Search for the cell housing the specified text and yield its [x, y] center coordinate. 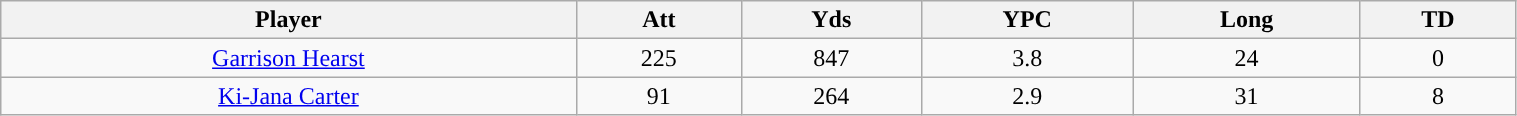
Garrison Hearst [288, 58]
3.8 [1027, 58]
2.9 [1027, 96]
847 [832, 58]
TD [1438, 20]
YPC [1027, 20]
24 [1246, 58]
264 [832, 96]
Player [288, 20]
31 [1246, 96]
91 [658, 96]
Yds [832, 20]
Ki-Jana Carter [288, 96]
Att [658, 20]
0 [1438, 58]
225 [658, 58]
Long [1246, 20]
8 [1438, 96]
